Locate the cell with the specified text and output its (X, Y) center coordinate. 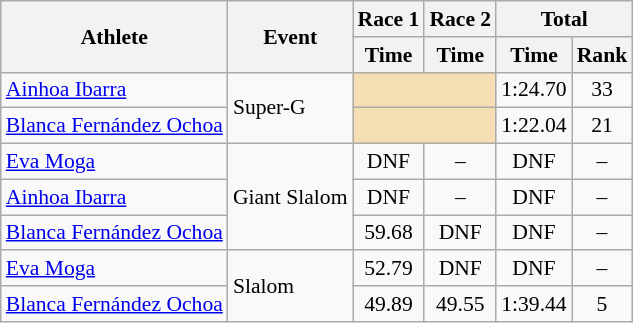
1:39.44 (534, 304)
Rank (602, 55)
Race 1 (388, 19)
Super-G (290, 108)
Giant Slalom (290, 198)
52.79 (388, 269)
21 (602, 126)
1:24.70 (534, 90)
Event (290, 36)
Slalom (290, 286)
1:22.04 (534, 126)
Athlete (114, 36)
59.68 (388, 233)
33 (602, 90)
Total (564, 19)
Race 2 (460, 19)
5 (602, 304)
49.55 (460, 304)
49.89 (388, 304)
